Provide the (x, y) coordinate of the cell's center where the given text is located.  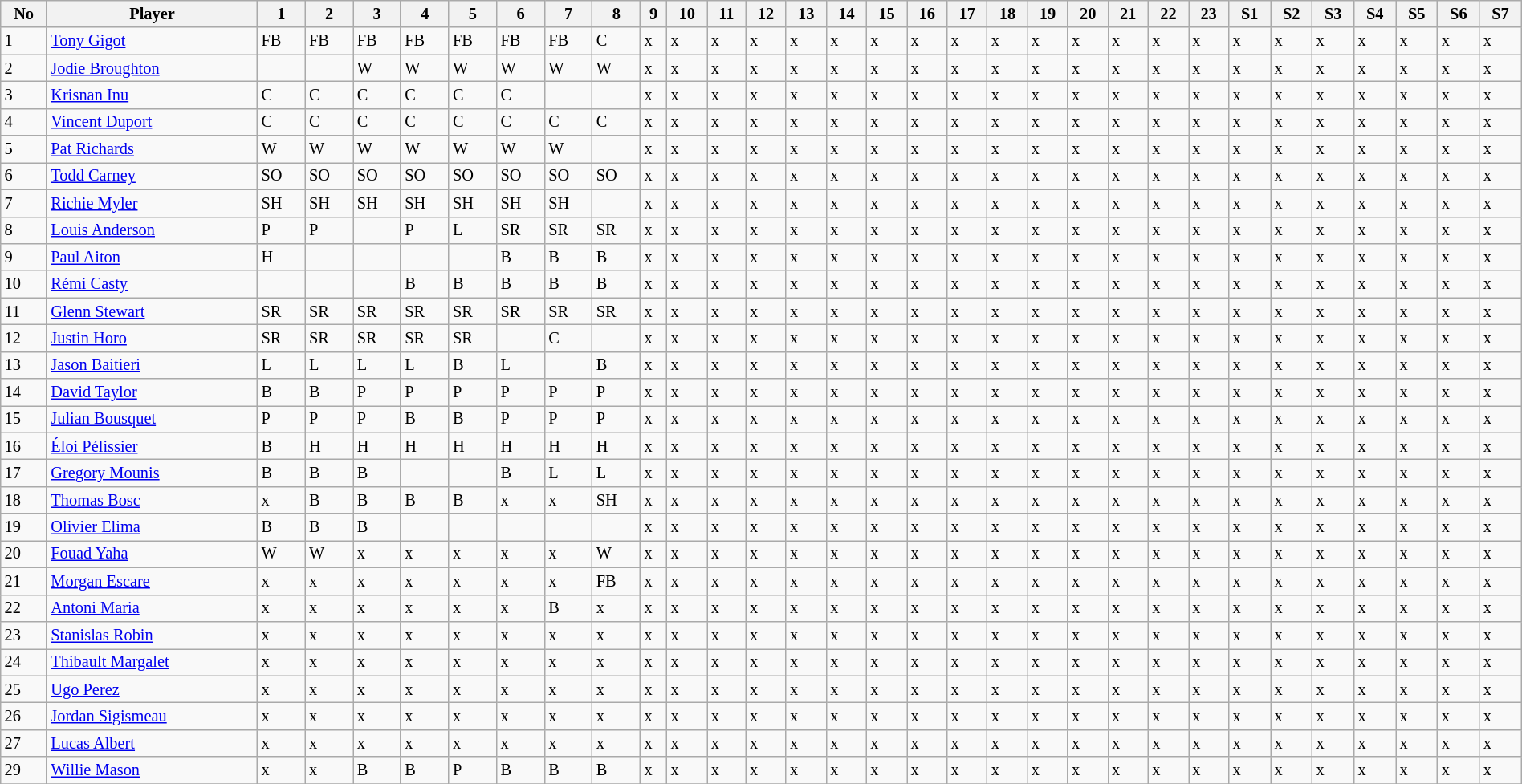
Justin Horo (152, 338)
S3 (1333, 14)
Thibault Margalet (152, 662)
Jordan Sigismeau (152, 716)
Antoni Maria (152, 608)
Todd Carney (152, 176)
Fouad Yaha (152, 554)
S4 (1375, 14)
Vincent Duport (152, 122)
Jodie Broughton (152, 68)
Stanislas Robin (152, 635)
27 (24, 743)
Thomas Bosc (152, 500)
Paul Aiton (152, 257)
Ugo Perez (152, 689)
Morgan Escare (152, 581)
S7 (1500, 14)
Lucas Albert (152, 743)
29 (24, 770)
Pat Richards (152, 149)
Éloi Pélissier (152, 446)
S6 (1459, 14)
Player (152, 14)
S1 (1250, 14)
Willie Mason (152, 770)
Rémi Casty (152, 284)
Jason Baitieri (152, 365)
S5 (1417, 14)
Tony Gigot (152, 41)
Glenn Stewart (152, 311)
No (24, 14)
Richie Myler (152, 203)
Olivier Elima (152, 527)
24 (24, 662)
Gregory Mounis (152, 473)
David Taylor (152, 392)
S2 (1292, 14)
Julian Bousquet (152, 419)
Louis Anderson (152, 230)
Krisnan Inu (152, 95)
25 (24, 689)
26 (24, 716)
